Capture the cell that displays the provided text and extract its (x, y) central coordinate. 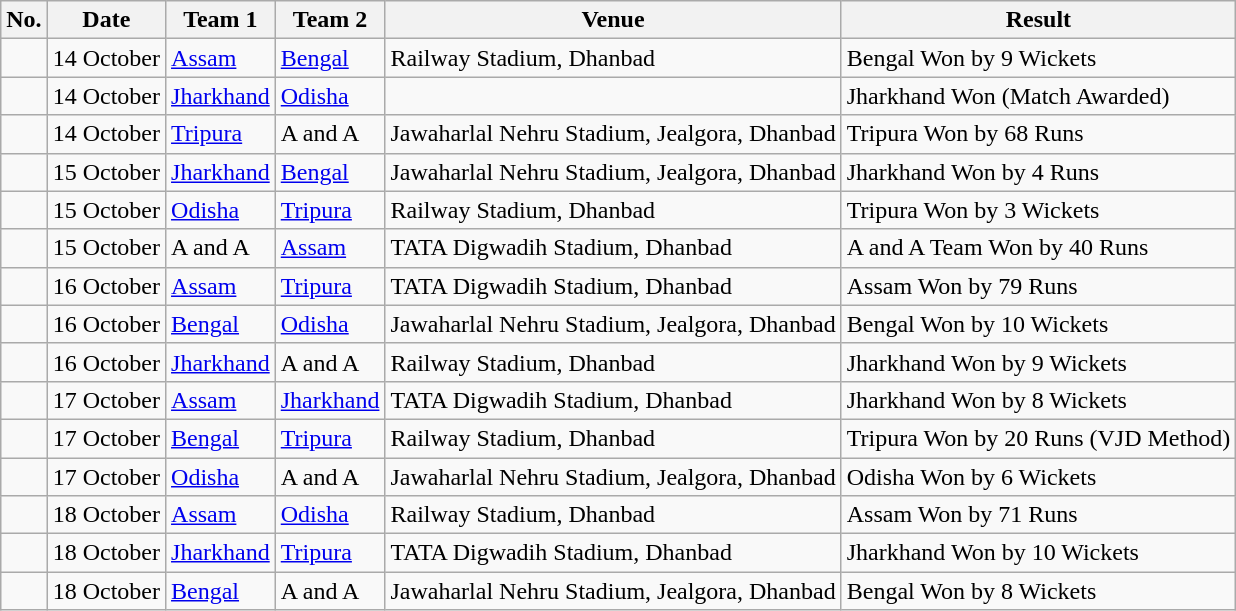
A and A Team Won by 40 Runs (1038, 248)
Assam Won by 71 Runs (1038, 515)
Jharkhand Won by 4 Runs (1038, 172)
Venue (613, 20)
Assam Won by 79 Runs (1038, 286)
Jharkhand Won by 9 Wickets (1038, 362)
Team 1 (221, 20)
Result (1038, 20)
Bengal Won by 9 Wickets (1038, 58)
Jharkhand Won by 8 Wickets (1038, 400)
Jharkhand Won by 10 Wickets (1038, 553)
Date (106, 20)
Bengal Won by 10 Wickets (1038, 324)
Jharkhand Won (Match Awarded) (1038, 96)
Team 2 (330, 20)
No. (24, 20)
Bengal Won by 8 Wickets (1038, 591)
Tripura Won by 20 Runs (VJD Method) (1038, 438)
Tripura Won by 3 Wickets (1038, 210)
Odisha Won by 6 Wickets (1038, 477)
Tripura Won by 68 Runs (1038, 134)
